Detect which cell encompasses the target text, then output its [X, Y] center coordinate. 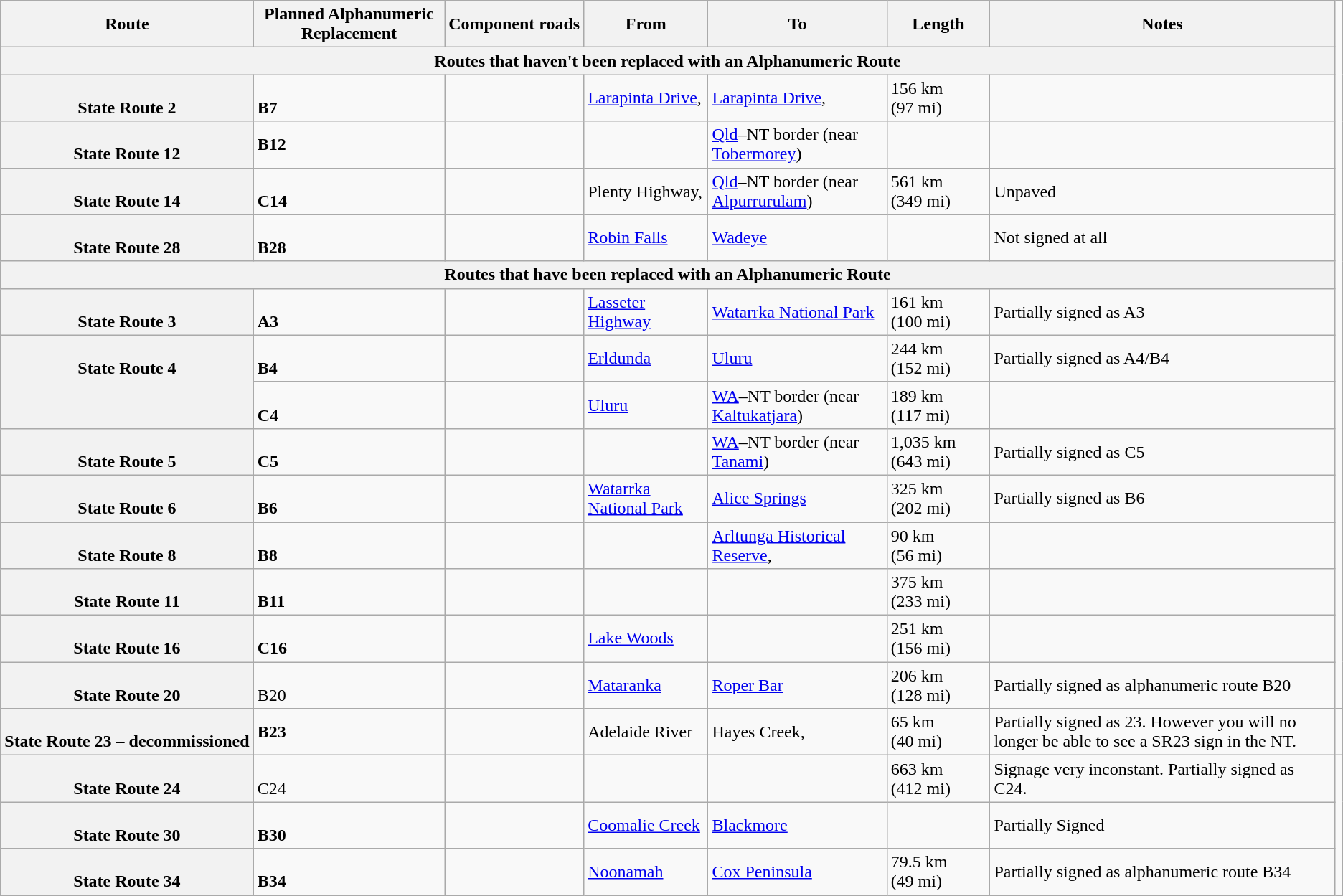
State Route 24 [127, 779]
Not signed at all [1162, 238]
Lasseter Highway [646, 311]
206 km (128 mi) [938, 686]
Hayes Creek, [798, 732]
State Route 12 [127, 145]
State Route 4 [127, 382]
B11 [349, 593]
B23 [349, 732]
Component roads [514, 24]
90 km (56 mi) [938, 545]
Adelaide River [646, 732]
State Route 2 [127, 98]
Partially signed as C5 [1162, 452]
C5 [349, 452]
Partially Signed [1162, 825]
663 km (412 mi) [938, 779]
Plenty Highway, [646, 191]
Roper Bar [798, 686]
B20 [349, 686]
B6 [349, 498]
State Route 5 [127, 452]
State Route 20 [127, 686]
Coomalie Creek [646, 825]
Noonamah [646, 872]
B8 [349, 545]
B30 [349, 825]
Partially signed as alphanumeric route B34 [1162, 872]
251 km (156 mi) [938, 638]
Qld–NT border (near Alpurrurulam) [798, 191]
C24 [349, 779]
WA–NT border (near Kaltukatjara) [798, 405]
1,035 km (643 mi) [938, 452]
Partially signed as 23. However you will no longer be able to see a SR23 sign in the NT. [1162, 732]
Routes that have been replaced with an Alphanumeric Route [667, 275]
Partially signed as alphanumeric route B20 [1162, 686]
Partially signed as B6 [1162, 498]
C4 [349, 405]
Arltunga Historical Reserve, [798, 545]
Partially signed as A4/B4 [1162, 359]
B7 [349, 98]
To [798, 24]
Length [938, 24]
B34 [349, 872]
244 km (152 mi) [938, 359]
375 km (233 mi) [938, 593]
State Route 6 [127, 498]
C14 [349, 191]
161 km (100 mi) [938, 311]
Routes that haven't been replaced with an Alphanumeric Route [667, 61]
Robin Falls [646, 238]
B4 [349, 359]
B12 [349, 145]
State Route 11 [127, 593]
Unpaved [1162, 191]
79.5 km (49 mi) [938, 872]
561 km (349 mi) [938, 191]
A3 [349, 311]
State Route 14 [127, 191]
Qld–NT border (near Tobermorey) [798, 145]
Signage very inconstant. Partially signed as C24. [1162, 779]
Notes [1162, 24]
Planned Alphanumeric Replacement [349, 24]
State Route 8 [127, 545]
156 km (97 mi) [938, 98]
Alice Springs [798, 498]
65 km (40 mi) [938, 732]
C16 [349, 638]
Mataranka [646, 686]
State Route 34 [127, 872]
Wadeye [798, 238]
From [646, 24]
189 km (117 mi) [938, 405]
State Route 28 [127, 238]
State Route 16 [127, 638]
325 km (202 mi) [938, 498]
State Route 23 – decommissioned [127, 732]
Lake Woods [646, 638]
Partially signed as A3 [1162, 311]
Cox Peninsula [798, 872]
Route [127, 24]
Erldunda [646, 359]
State Route 3 [127, 311]
WA–NT border (near Tanami) [798, 452]
Blackmore [798, 825]
State Route 30 [127, 825]
B28 [349, 238]
